Pinpoint the cell where the given text exists, returning its (X, Y) midpoint coordinate. 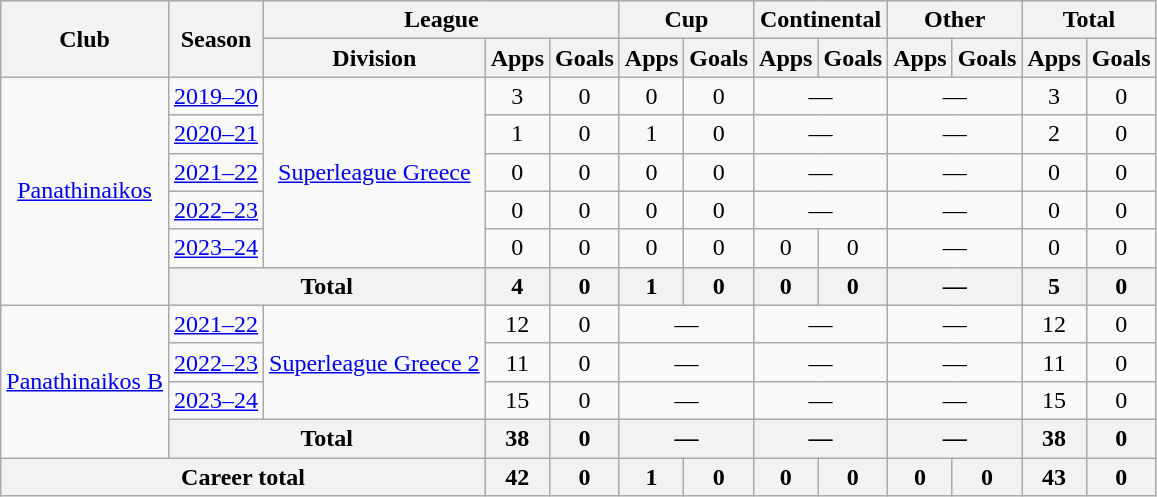
43 (1054, 477)
League (442, 20)
Other (955, 20)
Panathinaikos (85, 191)
Career total (243, 477)
2 (1054, 134)
Division (375, 58)
2019–20 (216, 96)
Cup (686, 20)
4 (517, 286)
42 (517, 477)
2020–21 (216, 134)
5 (1054, 286)
Club (85, 39)
Panathinaikos B (85, 381)
Superleague Greece 2 (375, 362)
Season (216, 39)
Continental (821, 20)
Superleague Greece (375, 172)
